Capture the cell that displays the provided text and extract its [X, Y] central coordinate. 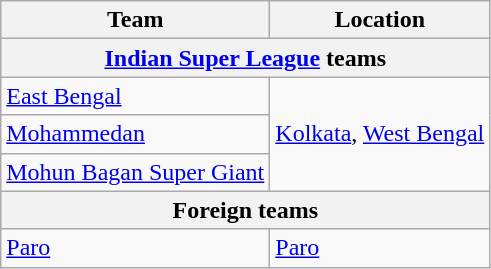
Location [380, 20]
Foreign teams [246, 210]
Team [136, 20]
Mohammedan [136, 134]
Indian Super League teams [246, 58]
East Bengal [136, 96]
Mohun Bagan Super Giant [136, 172]
Kolkata, West Bengal [380, 134]
